Detect which cell encompasses the target text, then output its (x, y) center coordinate. 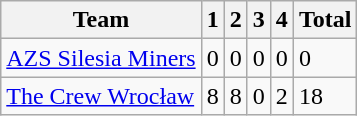
The Crew Wrocław (101, 96)
4 (282, 20)
Team (101, 20)
3 (258, 20)
1 (212, 20)
18 (325, 96)
Total (325, 20)
AZS Silesia Miners (101, 58)
